Provide the (X, Y) coordinate of the cell's center where the given text is located.  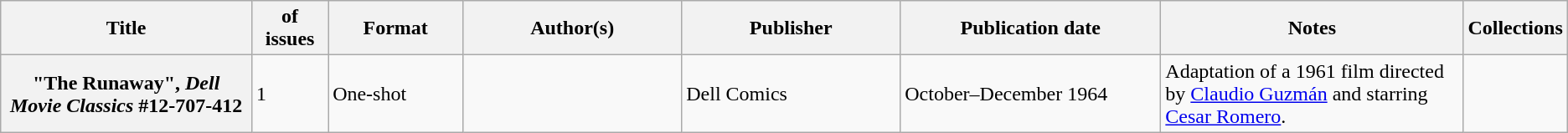
Dell Comics (791, 94)
Format (395, 28)
One-shot (395, 94)
1 (290, 94)
Publication date (1030, 28)
Title (126, 28)
"The Runaway", Dell Movie Classics #12-707-412 (126, 94)
Publisher (791, 28)
of issues (290, 28)
Adaptation of a 1961 film directed by Claudio Guzmán and starring Cesar Romero. (1312, 94)
Collections (1515, 28)
October–December 1964 (1030, 94)
Author(s) (573, 28)
Notes (1312, 28)
